Return the (x, y) coordinate for the center point of the cell that contains the specified text.  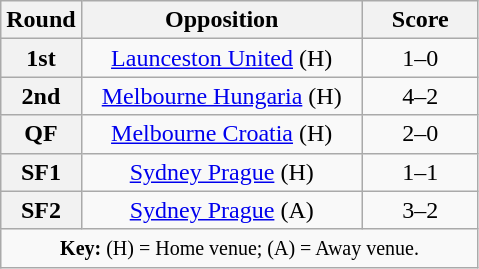
Melbourne Croatia (H) (222, 134)
Key: (H) = Home venue; (A) = Away venue. (240, 248)
4–2 (420, 96)
Launceston United (H) (222, 58)
1–1 (420, 172)
Sydney Prague (A) (222, 210)
2nd (41, 96)
1st (41, 58)
Opposition (222, 20)
Sydney Prague (H) (222, 172)
QF (41, 134)
SF2 (41, 210)
Round (41, 20)
Melbourne Hungaria (H) (222, 96)
1–0 (420, 58)
3–2 (420, 210)
Score (420, 20)
SF1 (41, 172)
2–0 (420, 134)
